Scan for the cell matching the given text and deliver its (X, Y) coordinate at center. 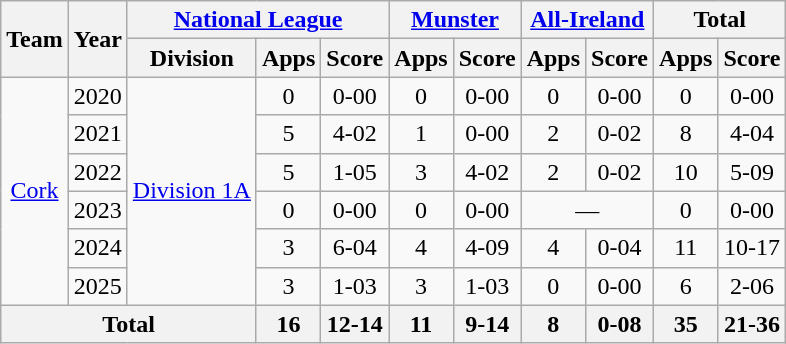
10 (686, 172)
1 (421, 134)
All-Ireland (587, 20)
2023 (98, 210)
2022 (98, 172)
6 (686, 286)
0-04 (620, 248)
2-06 (752, 286)
National League (258, 20)
Year (98, 39)
2020 (98, 96)
21-36 (752, 324)
Division 1A (192, 191)
10-17 (752, 248)
2025 (98, 286)
16 (288, 324)
9-14 (487, 324)
1-05 (355, 172)
— (587, 210)
0-08 (620, 324)
2024 (98, 248)
4-04 (752, 134)
Division (192, 58)
Munster (455, 20)
6-04 (355, 248)
Cork (35, 191)
Team (35, 39)
12-14 (355, 324)
4-09 (487, 248)
2021 (98, 134)
35 (686, 324)
5-09 (752, 172)
